Identify which cell holds the provided text, then report its [x, y] central coordinate. 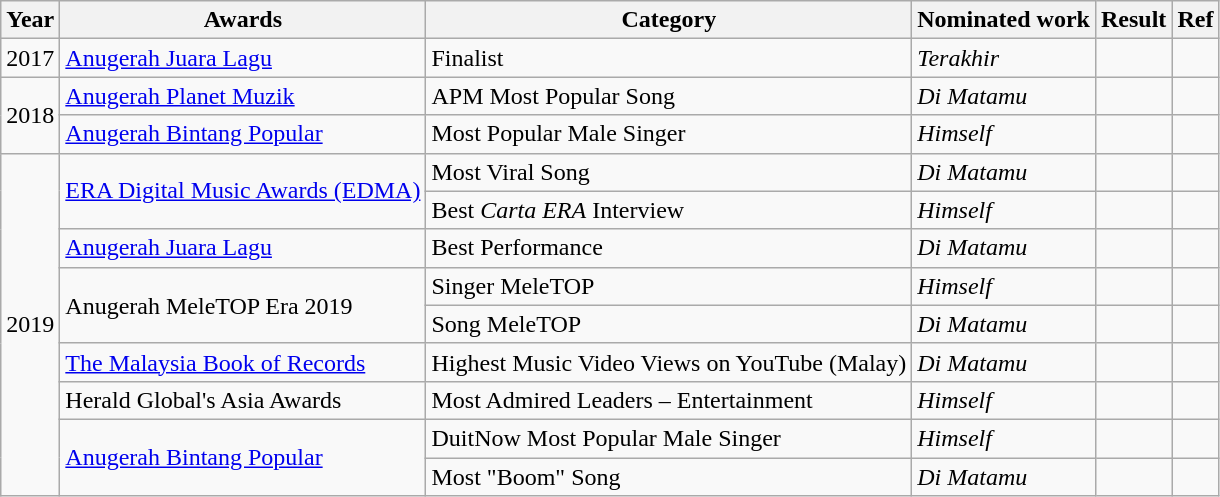
Most Viral Song [669, 172]
2019 [30, 324]
Most Admired Leaders – Entertainment [669, 400]
ERA Digital Music Awards (EDMA) [243, 191]
Song MeleTOP [669, 324]
Best Performance [669, 248]
Awards [243, 20]
DuitNow Most Popular Male Singer [669, 438]
Highest Music Video Views on YouTube (Malay) [669, 362]
APM Most Popular Song [669, 96]
2017 [30, 58]
2018 [30, 115]
Terakhir [1004, 58]
Best Carta ERA Interview [669, 210]
Result [1133, 20]
The Malaysia Book of Records [243, 362]
Most Popular Male Singer [669, 134]
Singer MeleTOP [669, 286]
Category [669, 20]
Anugerah MeleTOP Era 2019 [243, 305]
Herald Global's Asia Awards [243, 400]
Most "Boom" Song [669, 477]
Ref [1196, 20]
Finalist [669, 58]
Year [30, 20]
Nominated work [1004, 20]
Anugerah Planet Muzik [243, 96]
